Find where the given text appears and provide that cell's center as [x, y] coordinate. 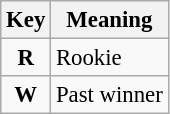
W [26, 95]
Key [26, 20]
Meaning [110, 20]
R [26, 58]
Rookie [110, 58]
Past winner [110, 95]
